For the text-containing cell, return its midpoint in [x, y] coordinate format. 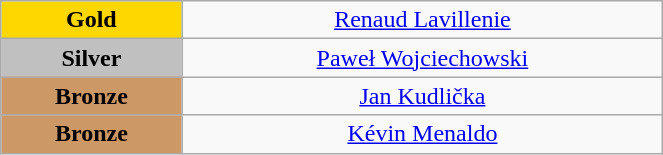
Kévin Menaldo [422, 134]
Paweł Wojciechowski [422, 58]
Silver [92, 58]
Renaud Lavillenie [422, 20]
Jan Kudlička [422, 96]
Gold [92, 20]
